Return (X, Y) of the center of cell containing provided text 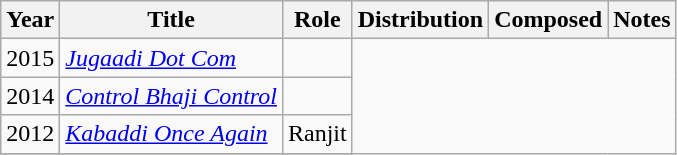
Jugaadi Dot Com (172, 58)
Year (30, 20)
Notes (642, 20)
Control Bhaji Control (172, 96)
Ranjit (317, 134)
Role (317, 20)
2014 (30, 96)
Composed (548, 20)
2012 (30, 134)
Distribution (420, 20)
2015 (30, 58)
Kabaddi Once Again (172, 134)
Title (172, 20)
